For the text-containing cell, return its midpoint in (x, y) coordinate format. 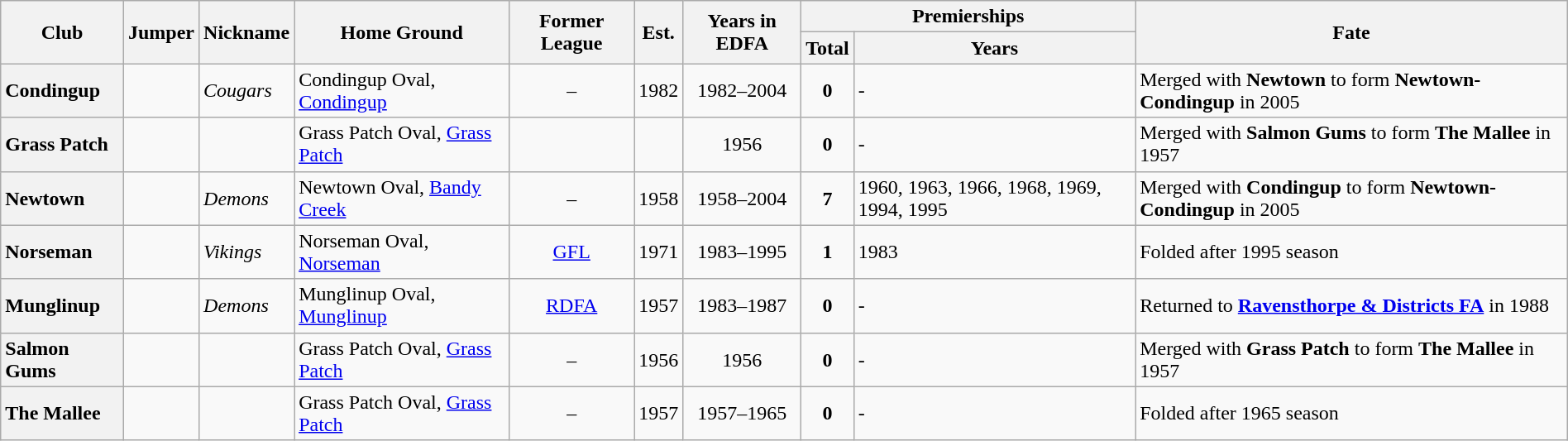
1957–1965 (743, 414)
Club (63, 32)
Norseman Oval, Norseman (402, 252)
Munglinup (63, 306)
Condingup (63, 91)
Premierships (968, 17)
Years in EDFA (743, 32)
Returned to Ravensthorpe & Districts FA in 1988 (1351, 306)
1958 (658, 199)
The Mallee (63, 414)
Salmon Gums (63, 359)
7 (828, 199)
GFL (572, 252)
Merged with Salmon Gums to form The Mallee in 1957 (1351, 144)
1983–1987 (743, 306)
Condingup Oval, Condingup (402, 91)
Nickname (246, 32)
1982–2004 (743, 91)
Newtown (63, 199)
1960, 1963, 1966, 1968, 1969, 1994, 1995 (994, 199)
Merged with Grass Patch to form The Mallee in 1957 (1351, 359)
RDFA (572, 306)
Jumper (160, 32)
Merged with Newtown to form Newtown-Condingup in 2005 (1351, 91)
Folded after 1965 season (1351, 414)
1 (828, 252)
Merged with Condingup to form Newtown-Condingup in 2005 (1351, 199)
Norseman (63, 252)
Newtown Oval, Bandy Creek (402, 199)
Former League (572, 32)
1958–2004 (743, 199)
Cougars (246, 91)
Total (828, 48)
Vikings (246, 252)
1971 (658, 252)
1983 (994, 252)
Munglinup Oval, Munglinup (402, 306)
Home Ground (402, 32)
Grass Patch (63, 144)
Est. (658, 32)
Years (994, 48)
1982 (658, 91)
1983–1995 (743, 252)
Fate (1351, 32)
Folded after 1995 season (1351, 252)
